Capture the cell that displays the provided text and extract its (X, Y) central coordinate. 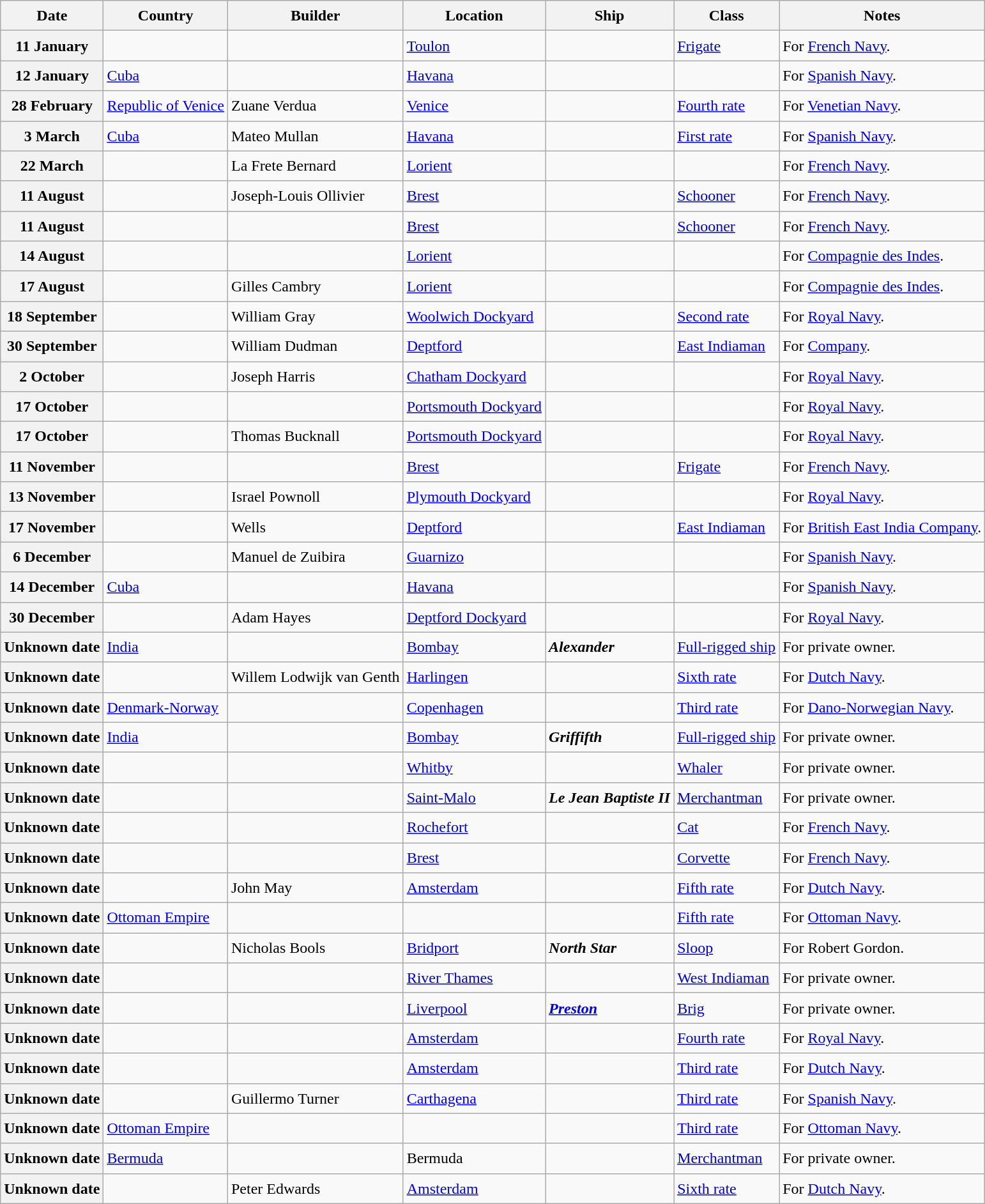
Joseph-Louis Ollivier (316, 196)
Date (52, 15)
28 February (52, 106)
West Indiaman (727, 978)
Adam Hayes (316, 617)
17 November (52, 527)
Venice (474, 106)
Whaler (727, 767)
Carthagena (474, 1098)
Country (166, 15)
Israel Pownoll (316, 497)
30 December (52, 617)
Alexander (609, 647)
Whitby (474, 767)
Cat (727, 827)
Griffifth (609, 737)
Deptford Dockyard (474, 617)
17 August (52, 286)
Woolwich Dockyard (474, 316)
Notes (882, 15)
Preston (609, 1008)
Republic of Venice (166, 106)
William Gray (316, 316)
6 December (52, 557)
14 August (52, 256)
For Dano-Norwegian Navy. (882, 707)
Brig (727, 1008)
Mateo Mullan (316, 135)
Joseph Harris (316, 377)
Second rate (727, 316)
Ship (609, 15)
For Robert Gordon. (882, 948)
Guarnizo (474, 557)
Bridport (474, 948)
Wells (316, 527)
18 September (52, 316)
Denmark-Norway (166, 707)
For British East India Company. (882, 527)
11 January (52, 46)
14 December (52, 587)
Toulon (474, 46)
3 March (52, 135)
Builder (316, 15)
Chatham Dockyard (474, 377)
Harlingen (474, 677)
Nicholas Bools (316, 948)
North Star (609, 948)
Le Jean Baptiste II (609, 798)
Sloop (727, 948)
Peter Edwards (316, 1189)
30 September (52, 346)
John May (316, 888)
Class (727, 15)
11 November (52, 467)
River Thames (474, 978)
William Dudman (316, 346)
For Company. (882, 346)
Plymouth Dockyard (474, 497)
Willem Lodwijk van Genth (316, 677)
Guillermo Turner (316, 1098)
2 October (52, 377)
For Venetian Navy. (882, 106)
12 January (52, 75)
First rate (727, 135)
Rochefort (474, 827)
Zuane Verdua (316, 106)
22 March (52, 166)
Manuel de Zuibira (316, 557)
Saint-Malo (474, 798)
La Frete Bernard (316, 166)
Corvette (727, 858)
Thomas Bucknall (316, 437)
Gilles Cambry (316, 286)
13 November (52, 497)
Liverpool (474, 1008)
Location (474, 15)
Copenhagen (474, 707)
